Scan for the cell matching the given text and deliver its (x, y) coordinate at center. 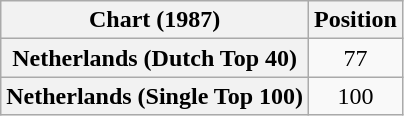
Chart (1987) (155, 20)
77 (356, 58)
Netherlands (Single Top 100) (155, 96)
Position (356, 20)
100 (356, 96)
Netherlands (Dutch Top 40) (155, 58)
